Return the (x, y) coordinate for the center point of the cell that contains the specified text.  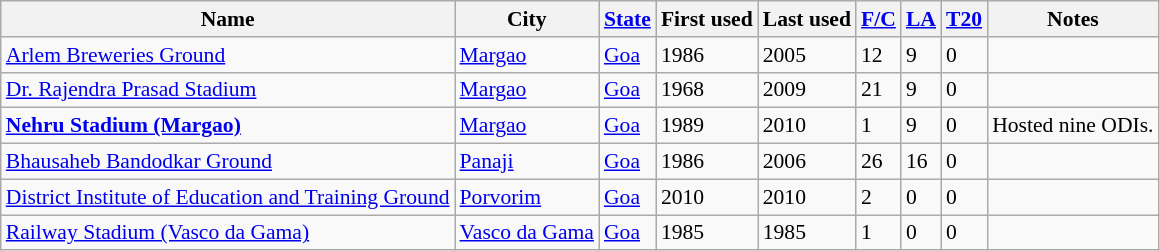
Arlem Breweries Ground (228, 55)
T20 (964, 19)
21 (878, 90)
26 (878, 162)
12 (878, 55)
City (527, 19)
Dr. Rajendra Prasad Stadium (228, 90)
2005 (807, 55)
16 (921, 162)
2 (878, 197)
Nehru Stadium (Margao) (228, 126)
Railway Stadium (Vasco da Gama) (228, 233)
1968 (707, 90)
District Institute of Education and Training Ground (228, 197)
F/C (878, 19)
LA (921, 19)
Notes (1072, 19)
Name (228, 19)
Panaji (527, 162)
Bhausaheb Bandodkar Ground (228, 162)
Last used (807, 19)
2009 (807, 90)
Hosted nine ODIs. (1072, 126)
1989 (707, 126)
State (628, 19)
2006 (807, 162)
Porvorim (527, 197)
Vasco da Gama (527, 233)
First used (707, 19)
